Capture the cell that displays the provided text and extract its [X, Y] central coordinate. 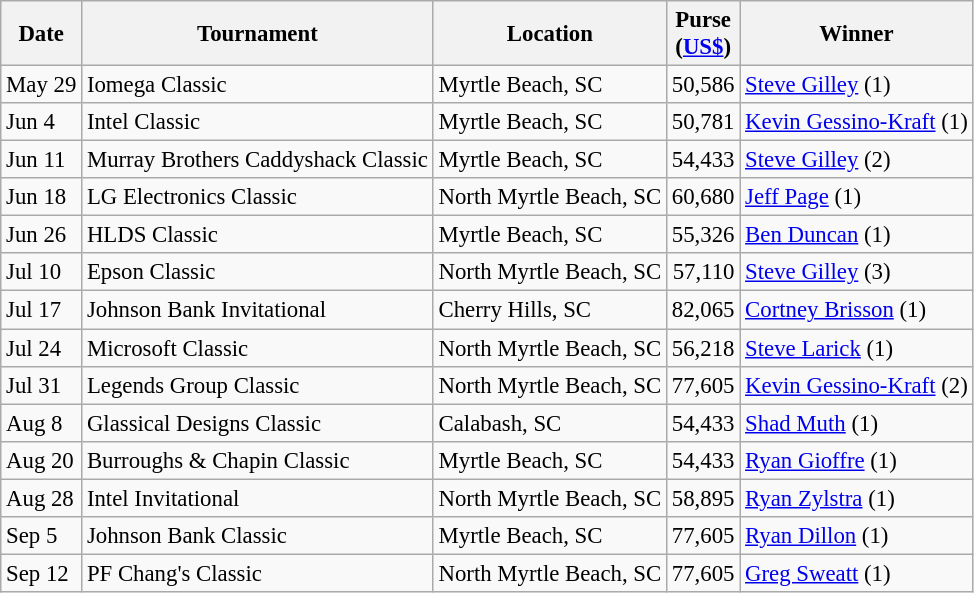
Aug 28 [42, 498]
Intel Invitational [258, 498]
Ryan Gioffre (1) [856, 460]
Shad Muth (1) [856, 423]
Sep 5 [42, 536]
PF Chang's Classic [258, 573]
82,065 [704, 310]
Aug 20 [42, 460]
Jun 18 [42, 197]
Cherry Hills, SC [550, 310]
Date [42, 34]
Aug 8 [42, 423]
50,586 [704, 85]
Microsoft Classic [258, 348]
Legends Group Classic [258, 385]
55,326 [704, 235]
Johnson Bank Invitational [258, 310]
Murray Brothers Caddyshack Classic [258, 160]
Intel Classic [258, 122]
Purse(US$) [704, 34]
Jul 17 [42, 310]
50,781 [704, 122]
Jeff Page (1) [856, 197]
Iomega Classic [258, 85]
Calabash, SC [550, 423]
Glassical Designs Classic [258, 423]
Kevin Gessino-Kraft (2) [856, 385]
Ryan Zylstra (1) [856, 498]
Tournament [258, 34]
Steve Gilley (2) [856, 160]
Jul 24 [42, 348]
LG Electronics Classic [258, 197]
Kevin Gessino-Kraft (1) [856, 122]
Greg Sweatt (1) [856, 573]
Winner [856, 34]
Ryan Dillon (1) [856, 536]
Cortney Brisson (1) [856, 310]
May 29 [42, 85]
Location [550, 34]
Ben Duncan (1) [856, 235]
Steve Larick (1) [856, 348]
Burroughs & Chapin Classic [258, 460]
56,218 [704, 348]
HLDS Classic [258, 235]
Jul 31 [42, 385]
Steve Gilley (3) [856, 273]
Sep 12 [42, 573]
Steve Gilley (1) [856, 85]
Jun 4 [42, 122]
60,680 [704, 197]
Jun 11 [42, 160]
Johnson Bank Classic [258, 536]
58,895 [704, 498]
57,110 [704, 273]
Jun 26 [42, 235]
Jul 10 [42, 273]
Epson Classic [258, 273]
